Locate the cell with the specified text and output its (x, y) center coordinate. 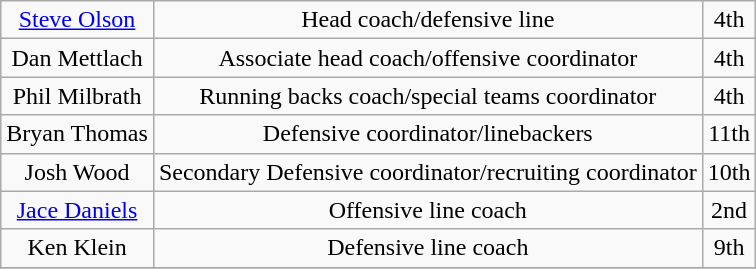
Josh Wood (78, 172)
Dan Mettlach (78, 58)
Bryan Thomas (78, 134)
Secondary Defensive coordinator/recruiting coordinator (428, 172)
11th (729, 134)
Steve Olson (78, 20)
Ken Klein (78, 248)
Running backs coach/special teams coordinator (428, 96)
10th (729, 172)
Defensive coordinator/linebackers (428, 134)
Head coach/defensive line (428, 20)
2nd (729, 210)
Offensive line coach (428, 210)
Jace Daniels (78, 210)
9th (729, 248)
Phil Milbrath (78, 96)
Defensive line coach (428, 248)
Associate head coach/offensive coordinator (428, 58)
